Return [X, Y] of the center of cell containing provided text 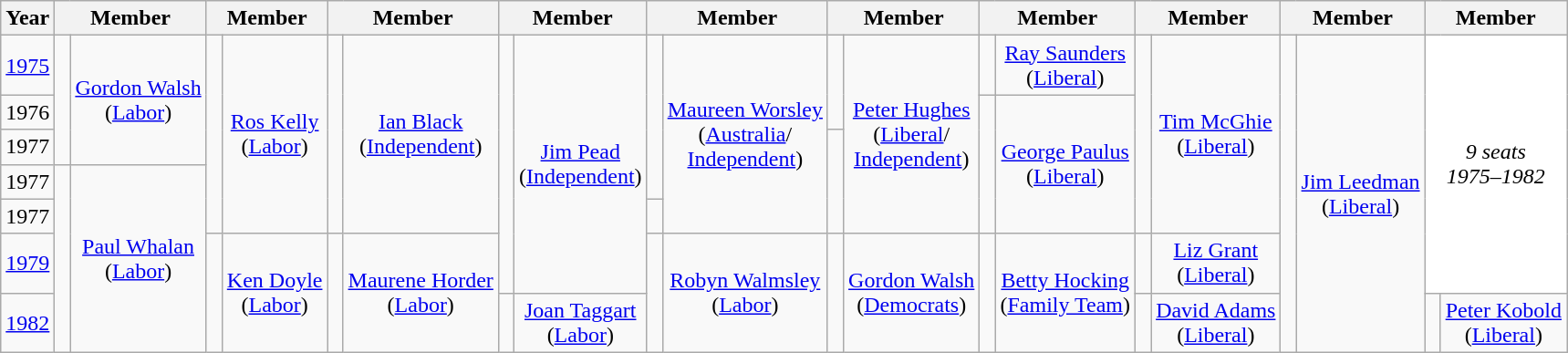
Liz Grant(Liberal) [1216, 263]
Peter Kobold(Liberal) [1503, 323]
Tim McGhie(Liberal) [1216, 135]
Betty Hocking(Family Team) [1065, 293]
1976 [27, 112]
Ian Black(Independent) [421, 135]
1979 [27, 263]
George Paulus(Liberal) [1065, 164]
Jim Pead(Independent) [580, 164]
9 seats1975–1982 [1496, 164]
1975 [27, 66]
David Adams(Liberal) [1216, 323]
Year [27, 18]
Paul Whalan(Labor) [139, 258]
Ken Doyle(Labor) [275, 293]
Gordon Walsh(Democrats) [912, 293]
Robyn Walmsley(Labor) [744, 293]
Peter Hughes(Liberal/Independent) [912, 135]
Maurene Horder(Labor) [421, 293]
Maureen Worsley(Australia/Independent) [744, 135]
Joan Taggart(Labor) [580, 323]
1982 [27, 323]
Jim Leedman(Liberal) [1361, 193]
Gordon Walsh(Labor) [139, 100]
Ray Saunders(Liberal) [1065, 66]
Ros Kelly(Labor) [275, 135]
